Pinpoint the cell where the given text exists, returning its [X, Y] midpoint coordinate. 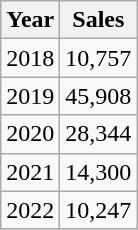
2021 [30, 172]
Sales [98, 20]
2022 [30, 210]
Year [30, 20]
28,344 [98, 134]
2020 [30, 134]
10,247 [98, 210]
14,300 [98, 172]
2018 [30, 58]
10,757 [98, 58]
2019 [30, 96]
45,908 [98, 96]
